Capture the cell that displays the provided text and extract its (X, Y) central coordinate. 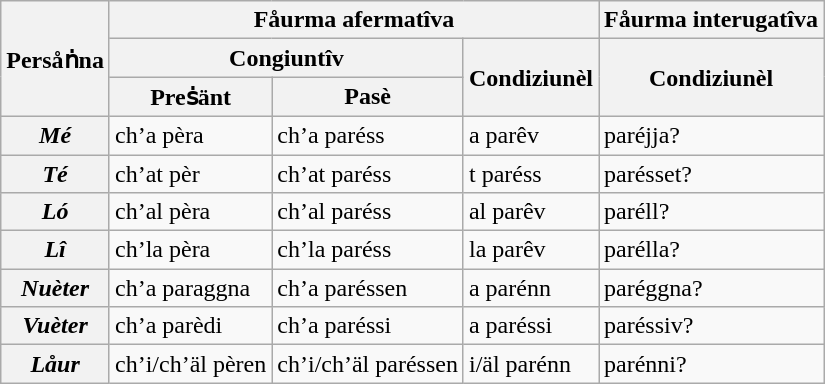
Pasè (368, 97)
paréssiv? (712, 326)
Preṡänt (190, 97)
i/äl parénn (530, 364)
Fåurma afermatîva (354, 20)
Fåurma interugatîva (712, 20)
paréggna? (712, 288)
ch’al paréss (368, 212)
ch’a paraggna (190, 288)
ch’a parèdi (190, 326)
parénni? (712, 364)
parésset? (712, 173)
a parénn (530, 288)
al parêv (530, 212)
Té (56, 173)
paréjja? (712, 135)
ch’a pèra (190, 135)
ch’a paréss (368, 135)
a parêv (530, 135)
a paréssi (530, 326)
ch’la paréss (368, 250)
paréll? (712, 212)
ch’i/ch’äl pèren (190, 364)
ch’al pèra (190, 212)
Låur (56, 364)
Congiuntîv (286, 58)
Ló (56, 212)
ch’a paréssi (368, 326)
ch’a paréssen (368, 288)
Mé (56, 135)
ch’i/ch’äl paréssen (368, 364)
Lî (56, 250)
ch’at paréss (368, 173)
la parêv (530, 250)
ch’at pèr (190, 173)
Persåṅna (56, 59)
ch’la pèra (190, 250)
Vuèter (56, 326)
t paréss (530, 173)
Nuèter (56, 288)
parélla? (712, 250)
